Identify which cell holds the provided text, then report its [X, Y] central coordinate. 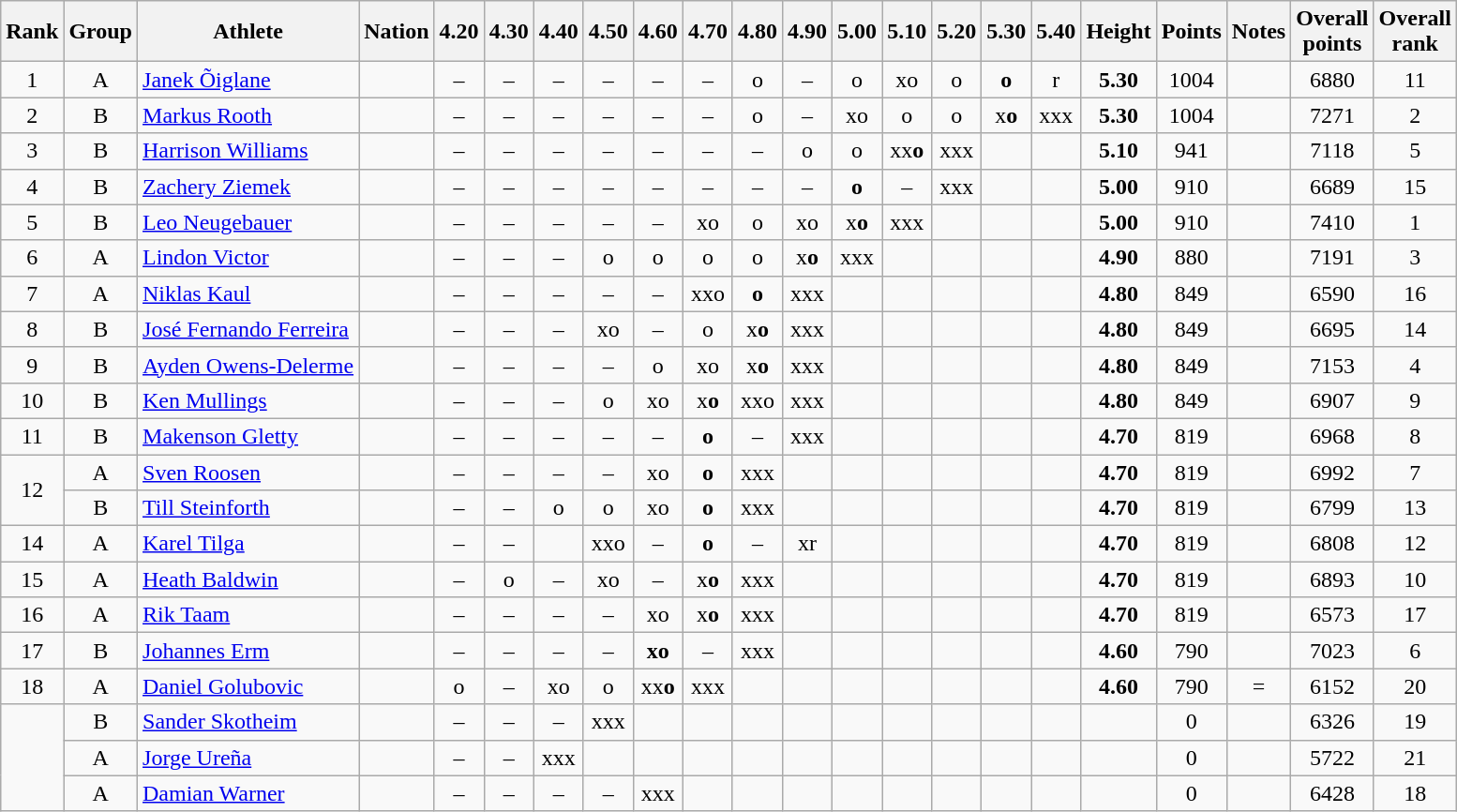
Notes [1258, 32]
6695 [1332, 329]
7271 [1332, 115]
7023 [1332, 651]
xr [806, 544]
6326 [1332, 722]
Height [1119, 32]
Points [1191, 32]
Leo Neugebauer [248, 222]
Group [101, 32]
Harrison Williams [248, 151]
Ayden Owens-Delerme [248, 365]
13 [1415, 508]
Till Steinforth [248, 508]
5.40 [1056, 32]
6428 [1332, 793]
Sven Roosen [248, 472]
Rik Taam [248, 615]
Niklas Kaul [248, 293]
6880 [1332, 80]
Ken Mullings [248, 400]
6152 [1332, 686]
6968 [1332, 436]
Nation [397, 32]
4.40 [559, 32]
Daniel Golubovic [248, 686]
880 [1191, 258]
Heath Baldwin [248, 579]
7118 [1332, 151]
6992 [1332, 472]
Lindon Victor [248, 258]
6893 [1332, 579]
Damian Warner [248, 793]
Karel Tilga [248, 544]
20 [1415, 686]
Johannes Erm [248, 651]
Overallrank [1415, 32]
Rank [32, 32]
5722 [1332, 758]
941 [1191, 151]
7153 [1332, 365]
r [1056, 80]
7410 [1332, 222]
4.50 [608, 32]
19 [1415, 722]
6907 [1332, 400]
4.20 [459, 32]
21 [1415, 758]
Overallpoints [1332, 32]
6590 [1332, 293]
Zachery Ziemek [248, 187]
4.30 [508, 32]
6808 [1332, 544]
6799 [1332, 508]
5.20 [956, 32]
Athlete [248, 32]
Jorge Ureña [248, 758]
6689 [1332, 187]
Makenson Gletty [248, 436]
= [1258, 686]
6573 [1332, 615]
7191 [1332, 258]
Janek Õiglane [248, 80]
Sander Skotheim [248, 722]
José Fernando Ferreira [248, 329]
Markus Rooth [248, 115]
